From the cell containing the given text, extract its center point as (X, Y) coordinate. 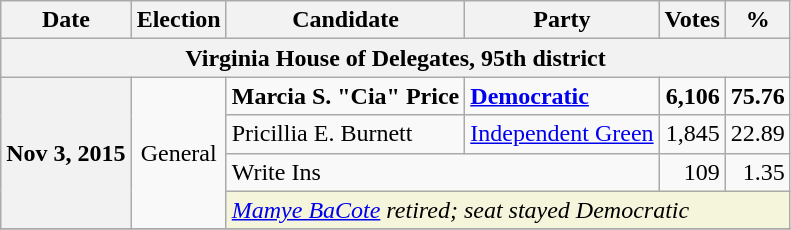
Virginia House of Delegates, 95th district (396, 58)
109 (692, 172)
General (178, 153)
22.89 (758, 134)
Nov 3, 2015 (66, 153)
Write Ins (442, 172)
% (758, 20)
Candidate (346, 20)
Election (178, 20)
Democratic (562, 96)
1,845 (692, 134)
Party (562, 20)
Votes (692, 20)
1.35 (758, 172)
Mamye BaCote retired; seat stayed Democratic (508, 210)
Date (66, 20)
Independent Green (562, 134)
6,106 (692, 96)
Pricillia E. Burnett (346, 134)
Marcia S. "Cia" Price (346, 96)
75.76 (758, 96)
